Extract the [x, y] coordinate from the center of the cell holding the provided text.  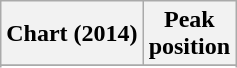
Peak position [189, 34]
Chart (2014) [72, 34]
